Return (X, Y) of the center of cell containing provided text 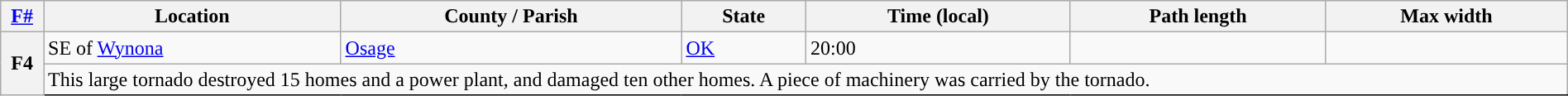
20:00 (938, 48)
Path length (1198, 17)
F4 (22, 64)
Max width (1447, 17)
Osage (511, 48)
County / Parish (511, 17)
F# (22, 17)
SE of Wynona (192, 48)
State (744, 17)
OK (744, 48)
Location (192, 17)
This large tornado destroyed 15 homes and a power plant, and damaged ten other homes. A piece of machinery was carried by the tornado. (806, 79)
Time (local) (938, 17)
